Detect which cell encompasses the target text, then output its (X, Y) center coordinate. 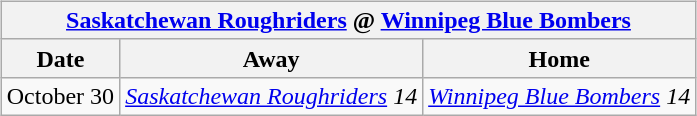
Saskatchewan Roughriders @ Winnipeg Blue Bombers (348, 20)
Home (560, 58)
Date (60, 58)
Winnipeg Blue Bombers 14 (560, 96)
Saskatchewan Roughriders 14 (272, 96)
October 30 (60, 96)
Away (272, 58)
